From the cell containing the given text, extract its center point as [x, y] coordinate. 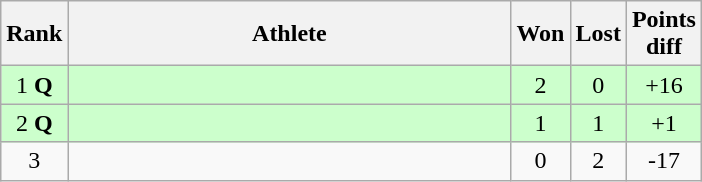
-17 [664, 161]
1 Q [34, 85]
Athlete [290, 34]
Pointsdiff [664, 34]
2 Q [34, 123]
+16 [664, 85]
Lost [598, 34]
+1 [664, 123]
Rank [34, 34]
3 [34, 161]
Won [540, 34]
